Provide the [x, y] coordinate of the cell's center where the given text is located.  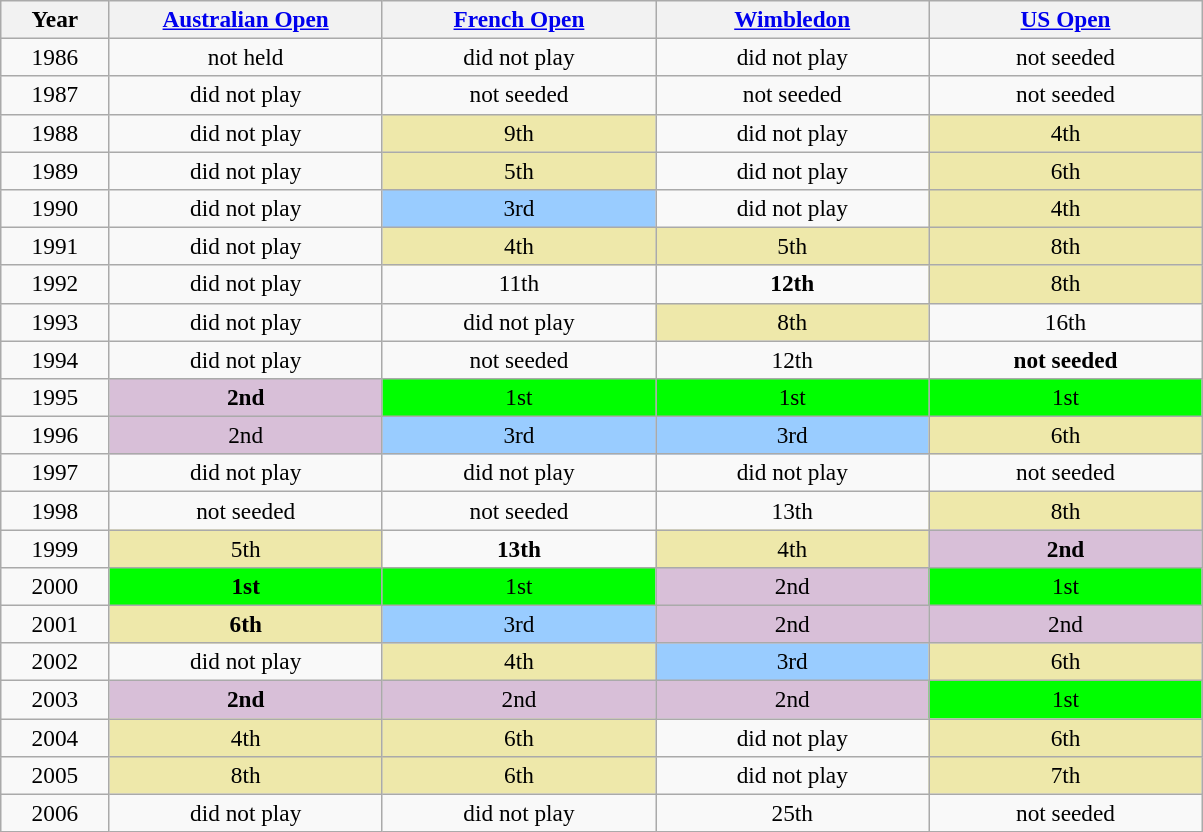
2004 [55, 737]
1993 [55, 322]
1990 [55, 208]
French Open [518, 19]
1995 [55, 397]
US Open [1066, 19]
1999 [55, 548]
1992 [55, 284]
1988 [55, 133]
2005 [55, 775]
Wimbledon [792, 19]
2001 [55, 624]
1998 [55, 510]
1997 [55, 473]
1986 [55, 57]
1991 [55, 246]
1994 [55, 359]
1989 [55, 170]
2002 [55, 662]
16th [1066, 322]
2000 [55, 586]
2003 [55, 699]
1987 [55, 95]
Australian Open [246, 19]
9th [518, 133]
Year [55, 19]
1996 [55, 435]
not held [246, 57]
25th [792, 813]
7th [1066, 775]
11th [518, 284]
2006 [55, 813]
